Detect which cell encompasses the target text, then output its (x, y) center coordinate. 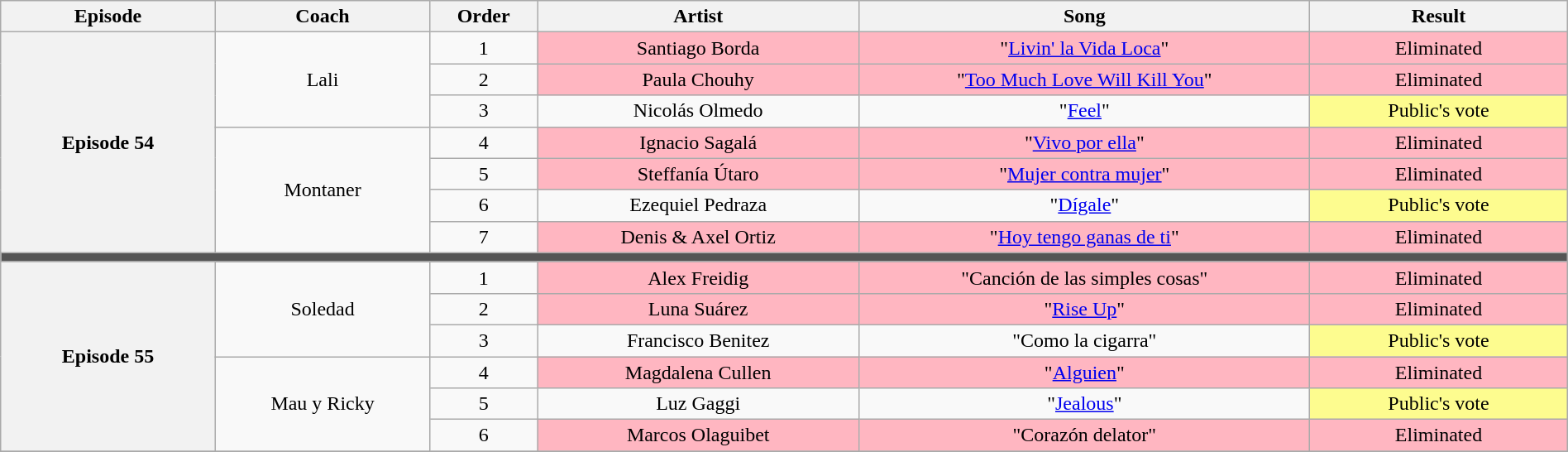
Santiago Borda (698, 48)
"Hoy tengo ganas de ti" (1085, 237)
Coach (323, 17)
Montaner (323, 190)
Denis & Axel Ortiz (698, 237)
"Feel" (1085, 111)
Episode (108, 17)
Song (1085, 17)
Ezequiel Pedraza (698, 205)
Lali (323, 79)
Order (484, 17)
Artist (698, 17)
Mau y Ricky (323, 403)
Luz Gaggi (698, 404)
"Livin' la Vida Loca" (1085, 48)
Alex Freidig (698, 277)
7 (484, 237)
Episode 54 (108, 142)
Luna Suárez (698, 309)
Nicolás Olmedo (698, 111)
"Dígale" (1085, 205)
"Vivo por ella" (1085, 142)
Marcos Olaguibet (698, 435)
"Como la cigarra" (1085, 340)
Francisco Benitez (698, 340)
Episode 55 (108, 356)
"Too Much Love Will Kill You" (1085, 79)
"Alguien" (1085, 372)
"Mujer contra mujer" (1085, 174)
"Jealous" (1085, 404)
"Canción de las simples cosas" (1085, 277)
"Rise Up" (1085, 309)
Paula Chouhy (698, 79)
Result (1439, 17)
Steffanía Útaro (698, 174)
Soledad (323, 309)
"Corazón delator" (1085, 435)
Magdalena Cullen (698, 372)
Ignacio Sagalá (698, 142)
